From the cell containing the given text, extract its center point as (x, y) coordinate. 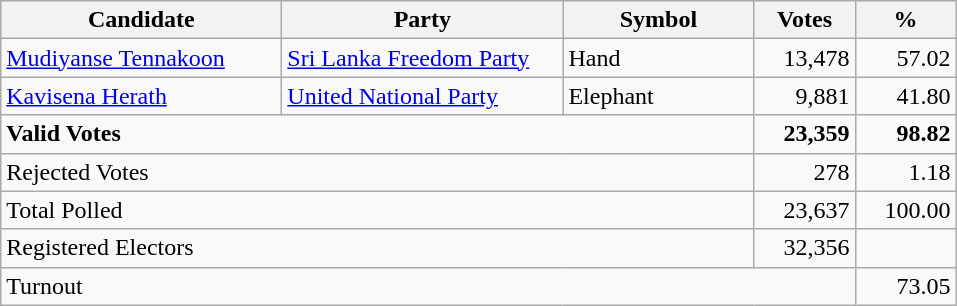
1.18 (906, 172)
23,637 (804, 210)
Rejected Votes (378, 172)
Symbol (658, 20)
13,478 (804, 58)
Registered Electors (378, 248)
Party (422, 20)
Hand (658, 58)
Valid Votes (378, 134)
32,356 (804, 248)
Total Polled (378, 210)
Candidate (142, 20)
278 (804, 172)
Kavisena Herath (142, 96)
Votes (804, 20)
Elephant (658, 96)
98.82 (906, 134)
% (906, 20)
23,359 (804, 134)
41.80 (906, 96)
57.02 (906, 58)
Mudiyanse Tennakoon (142, 58)
73.05 (906, 286)
9,881 (804, 96)
100.00 (906, 210)
Sri Lanka Freedom Party (422, 58)
Turnout (428, 286)
United National Party (422, 96)
